From the cell containing the given text, extract its center point as (X, Y) coordinate. 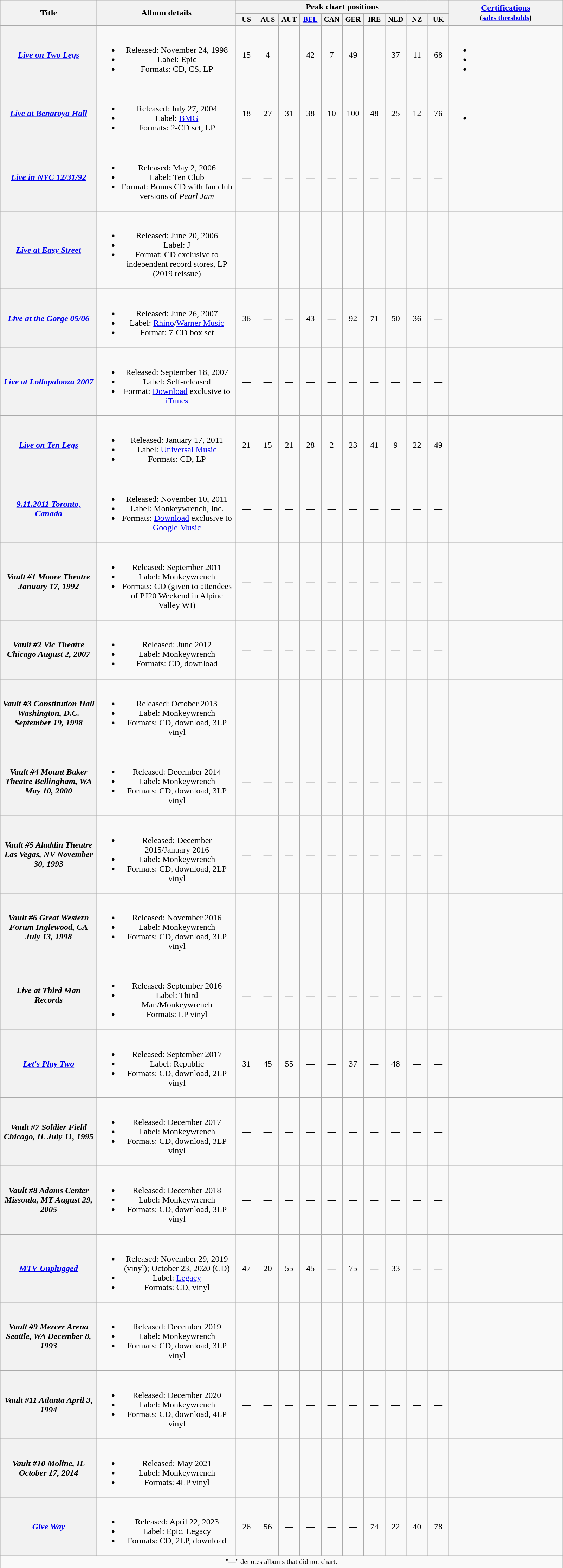
43 (311, 318)
Released: December 2019Label: MonkeywrenchFormats: CD, download, 3LP vinyl (167, 1336)
18 (247, 114)
Vault #6 Great Western Forum Inglewood, CA July 13, 1998 (48, 927)
Vault #5 Aladdin Theatre Las Vegas, NV November 30, 1993 (48, 854)
Vault #10 Moline, IL October 17, 2014 (48, 1468)
Released: September 2016Label: Third Man/MonkeywrenchFormats: LP vinyl (167, 995)
Released: June 20, 2006Label: JFormat: CD exclusive to independent record stores, LP (2019 reissue) (167, 250)
47 (247, 1268)
Released: November 29, 2019 (vinyl); October 23, 2020 (CD)Label: LegacyFormats: CD, vinyl (167, 1268)
68 (439, 55)
Vault #2 Vic Theatre Chicago August 2, 2007 (48, 649)
Released: December 2017Label: MonkeywrenchFormats: CD, download, 3LP vinyl (167, 1132)
Released: April 22, 2023Label: Epic, LegacyFormats: CD, 2LP, download (167, 1527)
9 (396, 445)
42 (311, 55)
UK (439, 20)
28 (311, 445)
Certifications(sales thresholds) (505, 13)
Vault #3 Constitution Hall Washington, D.C. September 19, 1998 (48, 713)
Released: November 10, 2011Label: Monkeywrench, Inc.Formats: Download exclusive to Google Music (167, 508)
Released: September 18, 2007Label: Self-releasedFormat: Download exclusive to iTunes (167, 382)
Give Way (48, 1527)
NZ (417, 20)
Vault #11 Atlanta April 3, 1994 (48, 1405)
Released: September 2011Label: MonkeywrenchFormats: CD (given to attendees of PJ20 Weekend in Alpine Valley WI) (167, 581)
20 (268, 1268)
Released: September 2017Label: RepublicFormats: CD, download, 2LP vinyl (167, 1063)
Released: May 2021Label: MonkeywrenchFormats: 4LP vinyl (167, 1468)
Released: December 2018Label: MonkeywrenchFormats: CD, download, 3LP vinyl (167, 1200)
Released: December 2020Label: MonkeywrenchFormats: CD, download, 4LP vinyl (167, 1405)
"—" denotes albums that did not chart. (281, 1562)
IRE (375, 20)
10 (332, 114)
75 (353, 1268)
Vault #7 Soldier Field Chicago, IL July 11, 1995 (48, 1132)
12 (417, 114)
78 (439, 1527)
CAN (332, 20)
71 (375, 318)
23 (353, 445)
40 (417, 1527)
US (247, 20)
27 (268, 114)
Vault #4 Mount Baker Theatre Bellingham, WA May 10, 2000 (48, 781)
56 (268, 1527)
Let's Play Two (48, 1063)
Vault #1 Moore Theatre January 17, 1992 (48, 581)
Released: June 26, 2007Label: Rhino/Warner MusicFormat: 7-CD box set (167, 318)
11 (417, 55)
25 (396, 114)
92 (353, 318)
Released: January 17, 2011Label: Universal MusicFormats: CD, LP (167, 445)
76 (439, 114)
Title (48, 13)
Released: October 2013Label: MonkeywrenchFormats: CD, download, 3LP vinyl (167, 713)
Vault #8 Adams Center Missoula, MT August 29, 2005 (48, 1200)
Released: May 2, 2006Label: Ten ClubFormat: Bonus CD with fan club versions of Pearl Jam (167, 177)
2 (332, 445)
Released: July 27, 2004Label: BMGFormats: 2-CD set, LP (167, 114)
Live in NYC 12/31/92 (48, 177)
MTV Unplugged (48, 1268)
BEL (311, 20)
Peak chart positions (342, 7)
Released: December 2014Label: MonkeywrenchFormats: CD, download, 3LP vinyl (167, 781)
GER (353, 20)
Vault #9 Mercer Arena Seattle, WA December 8, 1993 (48, 1336)
9.11.2011 Toronto, Canada (48, 508)
AUT (289, 20)
50 (396, 318)
38 (311, 114)
Live at Third Man Records (48, 995)
41 (375, 445)
Released: December 2015/January 2016Label: MonkeywrenchFormats: CD, download, 2LP vinyl (167, 854)
Released: June 2012Label: MonkeywrenchFormats: CD, download (167, 649)
Live on Two Legs (48, 55)
Live at Benaroya Hall (48, 114)
Live at Lollapalooza 2007 (48, 382)
26 (247, 1527)
Released: November 24, 1998Label: EpicFormats: CD, CS, LP (167, 55)
Live at the Gorge 05/06 (48, 318)
74 (375, 1527)
7 (332, 55)
Live at Easy Street (48, 250)
AUS (268, 20)
Album details (167, 13)
4 (268, 55)
33 (396, 1268)
NLD (396, 20)
Released: November 2016Label: MonkeywrenchFormats: CD, download, 3LP vinyl (167, 927)
Live on Ten Legs (48, 445)
100 (353, 114)
